Determine the (X, Y) coordinate at the center of the cell enclosing the given text.  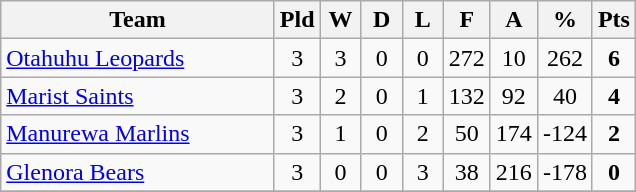
Glenora Bears (138, 172)
92 (514, 96)
272 (466, 58)
50 (466, 134)
Marist Saints (138, 96)
6 (614, 58)
A (514, 20)
216 (514, 172)
-124 (564, 134)
132 (466, 96)
Team (138, 20)
262 (564, 58)
D (382, 20)
4 (614, 96)
40 (564, 96)
10 (514, 58)
38 (466, 172)
F (466, 20)
Pld (297, 20)
L (422, 20)
Otahuhu Leopards (138, 58)
-178 (564, 172)
% (564, 20)
Pts (614, 20)
W (340, 20)
Manurewa Marlins (138, 134)
174 (514, 134)
